For the text-containing cell, return its midpoint in [X, Y] coordinate format. 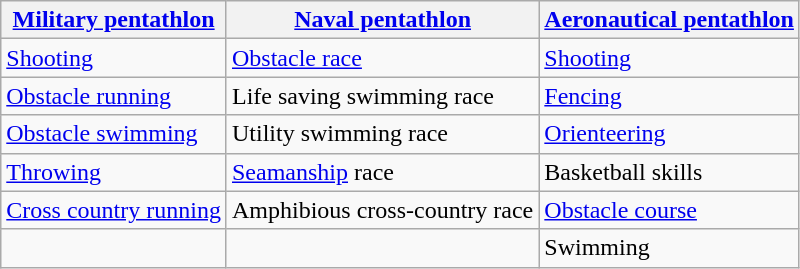
Aeronautical pentathlon [670, 20]
Obstacle race [382, 58]
Amphibious cross-country race [382, 210]
Obstacle course [670, 210]
Military pentathlon [114, 20]
Basketball skills [670, 172]
Swimming [670, 248]
Life saving swimming race [382, 96]
Throwing [114, 172]
Obstacle running [114, 96]
Fencing [670, 96]
Seamanship race [382, 172]
Obstacle swimming [114, 134]
Naval pentathlon [382, 20]
Cross country running [114, 210]
Utility swimming race [382, 134]
Orienteering [670, 134]
